Output the [x, y] coordinate of the center of the cell containing the given text.  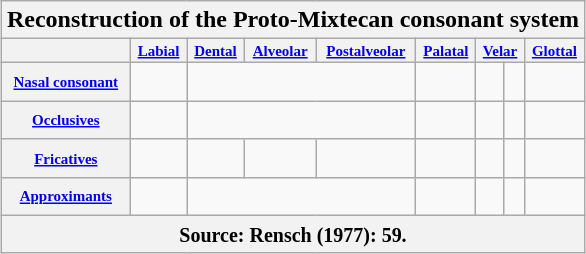
Fricatives [66, 158]
Postalveolar [366, 51]
Reconstruction of the Proto-Mixtecan consonant system [292, 20]
Palatal [446, 51]
Dental [216, 51]
Nasal consonant [66, 82]
Alveolar [280, 51]
Occlusives [66, 120]
Approximants [66, 196]
Velar [500, 51]
Glottal [554, 51]
Labial [158, 51]
Source: Rensch (1977): 59. [292, 234]
